Output the (x, y) coordinate of the center of the cell containing the given text.  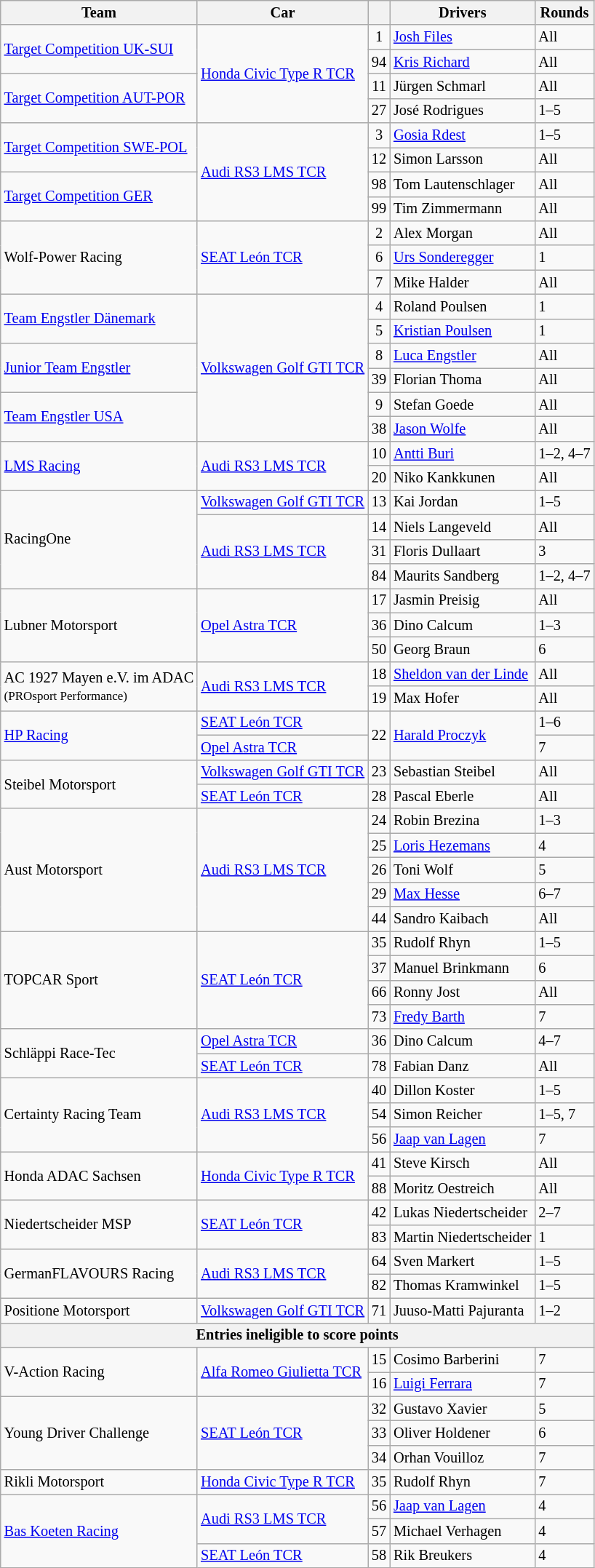
Bas Koeten Racing (99, 1531)
AC 1927 Mayen e.V. im ADAC(PROsport Performance) (99, 685)
Maurits Sandberg (463, 576)
Juuso-Matti Pajuranta (463, 1310)
Wolf-Power Racing (99, 258)
Jürgen Schmarl (463, 86)
20 (379, 478)
Niels Langeveld (463, 527)
Sandro Kaibach (463, 919)
Entries ineligible to score points (297, 1335)
98 (379, 184)
Orhan Vouilloz (463, 1457)
Max Hesse (463, 894)
1–6 (564, 723)
Dillon Koster (463, 1090)
71 (379, 1310)
29 (379, 894)
Florian Thoma (463, 380)
Martin Niedertscheider (463, 1237)
41 (379, 1163)
40 (379, 1090)
58 (379, 1556)
9 (379, 405)
24 (379, 821)
34 (379, 1457)
Alfa Romeo Giulietta TCR (282, 1371)
23 (379, 772)
Drivers (463, 12)
10 (379, 453)
Moritz Oestreich (463, 1188)
16 (379, 1384)
Alex Morgan (463, 233)
Team Engstler Dänemark (99, 319)
66 (379, 992)
38 (379, 429)
RacingOne (99, 538)
LMS Racing (99, 466)
Lubner Motorsport (99, 624)
42 (379, 1213)
Kai Jordan (463, 502)
Gosia Rdest (463, 135)
50 (379, 649)
Junior Team Engstler (99, 368)
Mike Halder (463, 282)
27 (379, 111)
Pascal Eberle (463, 796)
Robin Brezina (463, 821)
82 (379, 1286)
Sebastian Steibel (463, 772)
Team (99, 12)
12 (379, 159)
33 (379, 1433)
99 (379, 209)
2–7 (564, 1213)
13 (379, 502)
GermanFLAVOURS Racing (99, 1273)
Target Competition UK-SUI (99, 49)
Steve Kirsch (463, 1163)
Cosimo Barberini (463, 1359)
14 (379, 527)
Fabian Danz (463, 1066)
28 (379, 796)
Ronny Jost (463, 992)
TOPCAR Sport (99, 979)
Loris Hezemans (463, 845)
Stefan Goede (463, 405)
Sven Markert (463, 1262)
Harald Proczyk (463, 735)
Thomas Kramwinkel (463, 1286)
Target Competition GER (99, 196)
8 (379, 356)
Young Driver Challenge (99, 1433)
Tom Lautenschlager (463, 184)
Jason Wolfe (463, 429)
Lukas Niedertscheider (463, 1213)
Positione Motorsport (99, 1310)
Team Engstler USA (99, 416)
Fredy Barth (463, 1016)
Rounds (564, 12)
84 (379, 576)
94 (379, 62)
73 (379, 1016)
Target Competition SWE-POL (99, 147)
17 (379, 600)
44 (379, 919)
25 (379, 845)
Rikli Motorsport (99, 1482)
Kristian Poulsen (463, 331)
4–7 (564, 1041)
37 (379, 968)
Certainty Racing Team (99, 1115)
11 (379, 86)
Roland Poulsen (463, 306)
Honda ADAC Sachsen (99, 1176)
Car (282, 12)
64 (379, 1262)
Schläppi Race-Tec (99, 1054)
Max Hofer (463, 699)
Michael Verhagen (463, 1531)
Target Competition AUT-POR (99, 97)
Oliver Holdener (463, 1433)
Simon Reicher (463, 1115)
Floris Dullaart (463, 552)
Kris Richard (463, 62)
Gustavo Xavier (463, 1409)
Rik Breukers (463, 1556)
31 (379, 552)
Steibel Motorsport (99, 784)
Manuel Brinkmann (463, 968)
José Rodrigues (463, 111)
Sheldon van der Linde (463, 674)
V-Action Racing (99, 1371)
Toni Wolf (463, 869)
6–7 (564, 894)
32 (379, 1409)
22 (379, 735)
HP Racing (99, 735)
Niko Kankkunen (463, 478)
18 (379, 674)
Luca Engstler (463, 356)
2 (379, 233)
1–2 (564, 1310)
39 (379, 380)
26 (379, 869)
19 (379, 699)
Antti Buri (463, 453)
Luigi Ferrara (463, 1384)
Jasmin Preisig (463, 600)
57 (379, 1531)
Georg Braun (463, 649)
Tim Zimmermann (463, 209)
1–5, 7 (564, 1115)
Niedertscheider MSP (99, 1225)
78 (379, 1066)
83 (379, 1237)
Urs Sonderegger (463, 258)
Simon Larsson (463, 159)
54 (379, 1115)
Josh Files (463, 37)
88 (379, 1188)
15 (379, 1359)
Aust Motorsport (99, 869)
